Determine the [x, y] coordinate at the center of the cell enclosing the given text.  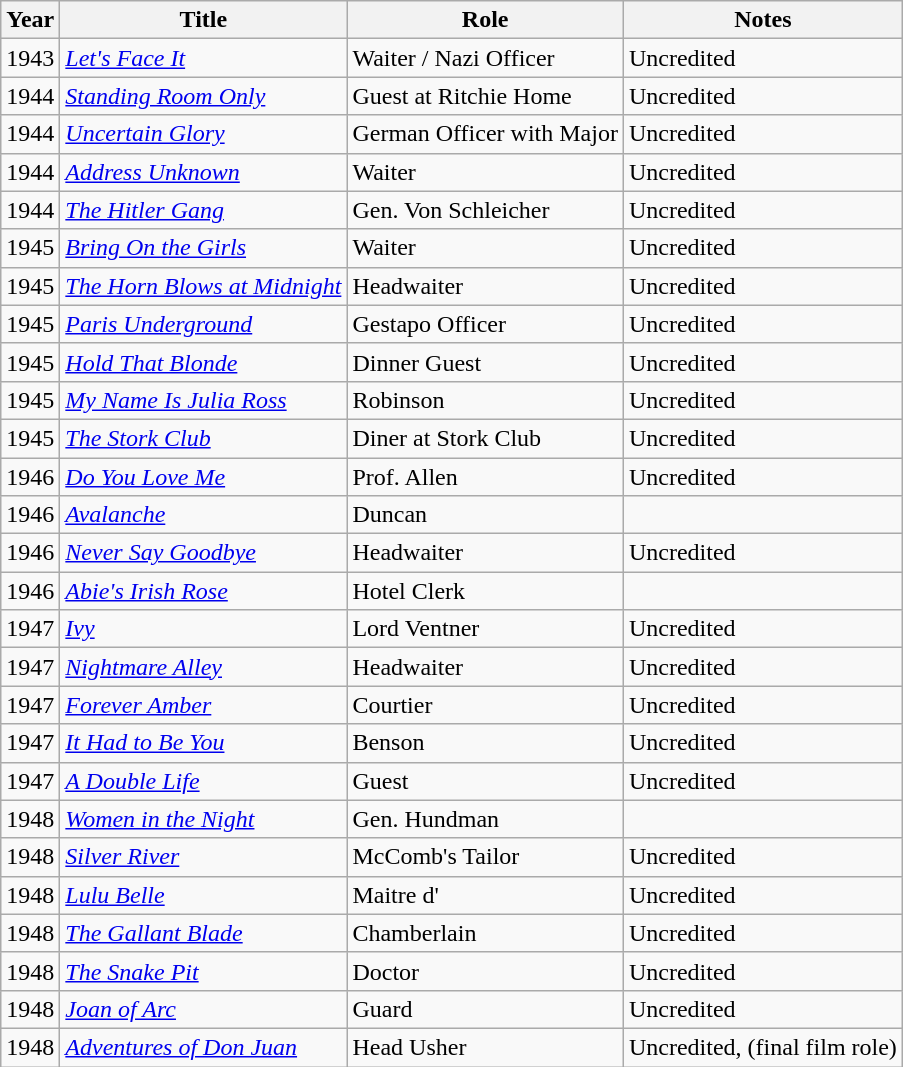
Standing Room Only [204, 96]
Paris Underground [204, 324]
Hold That Blonde [204, 362]
Diner at Stork Club [486, 438]
Head Usher [486, 1047]
Bring On the Girls [204, 248]
Women in the Night [204, 819]
Doctor [486, 971]
Benson [486, 743]
Nightmare Alley [204, 667]
Ivy [204, 629]
Notes [762, 20]
Guard [486, 1009]
Do You Love Me [204, 477]
German Officer with Major [486, 134]
Address Unknown [204, 172]
Uncertain Glory [204, 134]
The Hitler Gang [204, 210]
A Double Life [204, 781]
Year [30, 20]
Uncredited, (final film role) [762, 1047]
My Name Is Julia Ross [204, 400]
Title [204, 20]
Silver River [204, 857]
Avalanche [204, 515]
Adventures of Don Juan [204, 1047]
1943 [30, 58]
Chamberlain [486, 933]
Role [486, 20]
It Had to Be You [204, 743]
Courtier [486, 705]
The Snake Pit [204, 971]
The Gallant Blade [204, 933]
Lulu Belle [204, 895]
Prof. Allen [486, 477]
Gen. Hundman [486, 819]
Joan of Arc [204, 1009]
Forever Amber [204, 705]
Robinson [486, 400]
McComb's Tailor [486, 857]
Waiter / Nazi Officer [486, 58]
Lord Ventner [486, 629]
Dinner Guest [486, 362]
The Horn Blows at Midnight [204, 286]
The Stork Club [204, 438]
Guest [486, 781]
Guest at Ritchie Home [486, 96]
Duncan [486, 515]
Never Say Goodbye [204, 553]
Let's Face It [204, 58]
Gestapo Officer [486, 324]
Maitre d' [486, 895]
Gen. Von Schleicher [486, 210]
Hotel Clerk [486, 591]
Abie's Irish Rose [204, 591]
